For the text-containing cell, return its midpoint in [X, Y] coordinate format. 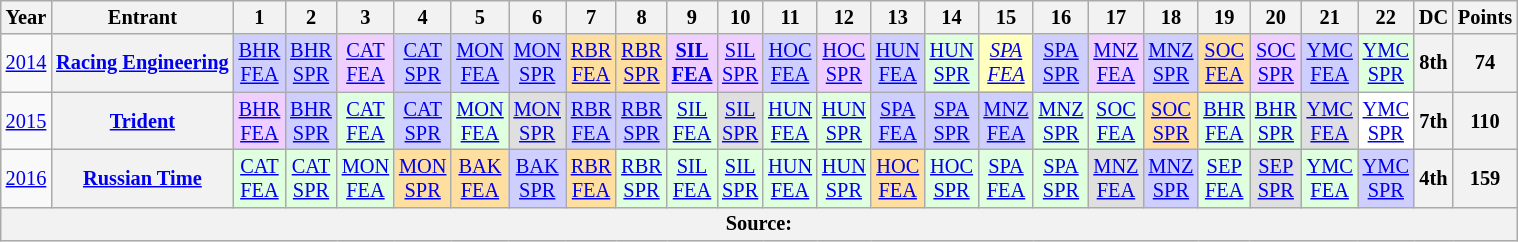
12 [844, 17]
Points [1485, 17]
2014 [26, 63]
4 [422, 17]
Racing Engineering [142, 63]
10 [740, 17]
2016 [26, 178]
14 [952, 17]
Year [26, 17]
8 [641, 17]
16 [1060, 17]
22 [1386, 17]
1 [260, 17]
20 [1276, 17]
18 [1170, 17]
19 [1224, 17]
11 [790, 17]
6 [538, 17]
9 [692, 17]
BAKSPR [538, 178]
110 [1485, 121]
8th [1434, 63]
2 [311, 17]
74 [1485, 63]
7th [1434, 121]
Trident [142, 121]
BAKFEA [480, 178]
3 [366, 17]
13 [898, 17]
5 [480, 17]
7 [591, 17]
Entrant [142, 17]
SEPSPR [1276, 178]
2015 [26, 121]
17 [1116, 17]
Source: [759, 224]
21 [1330, 17]
159 [1485, 178]
SEPFEA [1224, 178]
DC [1434, 17]
Russian Time [142, 178]
15 [1006, 17]
4th [1434, 178]
